Output the (x, y) coordinate of the center of the cell containing the given text.  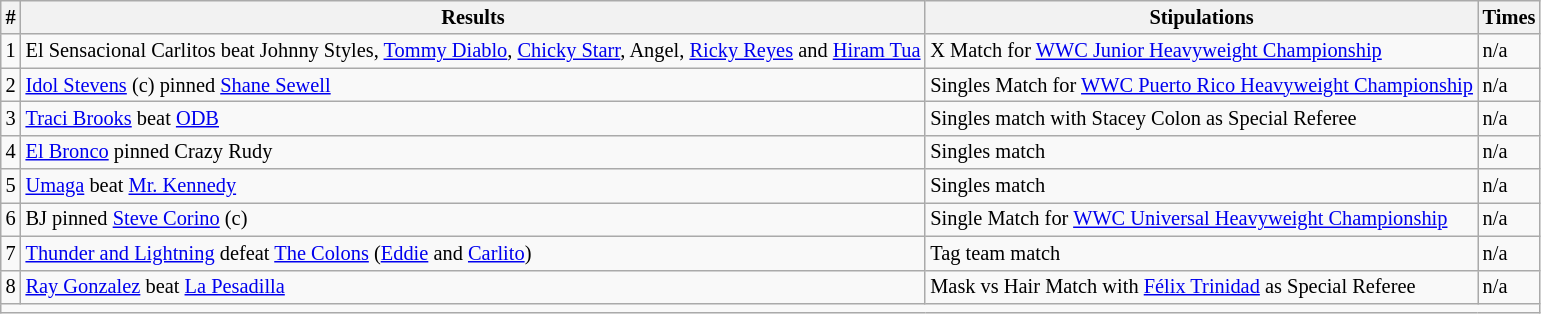
Singles match with Stacey Colon as Special Referee (1201, 118)
BJ pinned Steve Corino (c) (474, 219)
# (11, 17)
8 (11, 287)
7 (11, 253)
Idol Stevens (c) pinned Shane Sewell (474, 85)
El Sensacional Carlitos beat Johnny Styles, Tommy Diablo, Chicky Starr, Angel, Ricky Reyes and Hiram Tua (474, 51)
6 (11, 219)
Single Match for WWC Universal Heavyweight Championship (1201, 219)
3 (11, 118)
Ray Gonzalez beat La Pesadilla (474, 287)
Times (1510, 17)
El Bronco pinned Crazy Rudy (474, 152)
1 (11, 51)
Thunder and Lightning defeat The Colons (Eddie and Carlito) (474, 253)
X Match for WWC Junior Heavyweight Championship (1201, 51)
Tag team match (1201, 253)
5 (11, 186)
2 (11, 85)
Mask vs Hair Match with Félix Trinidad as Special Referee (1201, 287)
4 (11, 152)
Results (474, 17)
Umaga beat Mr. Kennedy (474, 186)
Stipulations (1201, 17)
Singles Match for WWC Puerto Rico Heavyweight Championship (1201, 85)
Traci Brooks beat ODB (474, 118)
